From the cell containing the given text, extract its center point as [x, y] coordinate. 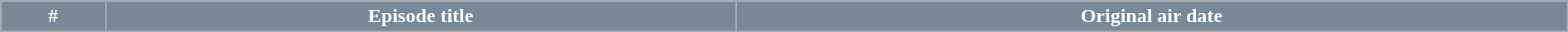
Episode title [421, 16]
Original air date [1152, 16]
# [53, 16]
